Determine the [X, Y] coordinate at the center of the cell enclosing the given text.  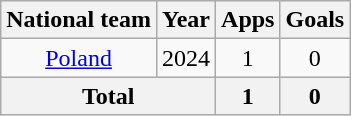
2024 [186, 58]
Goals [315, 20]
National team [79, 20]
Total [108, 96]
Apps [248, 20]
Poland [79, 58]
Year [186, 20]
